Output the [X, Y] coordinate of the center of the cell containing the given text.  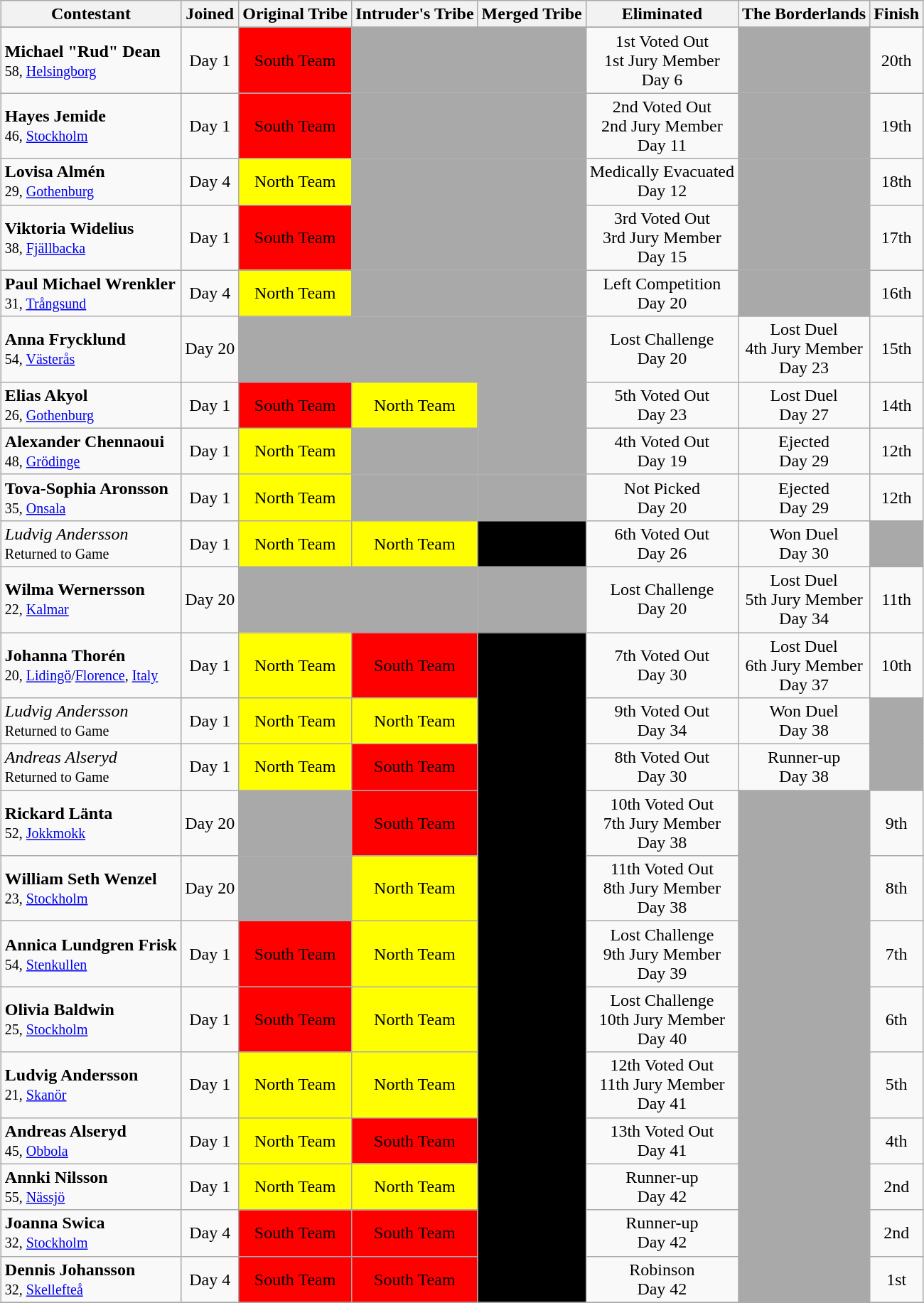
Merged Tribe [532, 14]
14th [897, 405]
Joanna Swica32, Stockholm [91, 1233]
Eliminated [662, 14]
Not PickedDay 20 [662, 498]
13th Voted OutDay 41 [662, 1140]
Michael "Rud" Dean58, Helsingborg [91, 60]
4th Voted OutDay 19 [662, 451]
Tova-Sophia Aronsson35, Onsala [91, 498]
Hayes Jemide46, Stockholm [91, 126]
Lost Duel4th Jury MemberDay 23 [805, 349]
10th [897, 665]
Annki Nilsson55, Nässjö [91, 1187]
Won DuelDay 30 [805, 543]
Lost Duel6th Jury MemberDay 37 [805, 665]
9th Voted OutDay 34 [662, 721]
Lost DuelDay 27 [805, 405]
17th [897, 237]
Andreas AlserydReturned to Game [91, 768]
Andreas Alseryd45, Obbola [91, 1140]
Lost Duel5th Jury MemberDay 34 [805, 599]
Rickard Länta52, Jokkmokk [91, 823]
Runner-upDay 38 [805, 768]
Won DuelDay 38 [805, 721]
Elias Akyol26, Gothenburg [91, 405]
10th Voted Out7th Jury MemberDay 38 [662, 823]
Lost Challenge9th Jury MemberDay 39 [662, 954]
Anna Frycklund54, Västerås [91, 349]
5th Voted OutDay 23 [662, 405]
6th [897, 1019]
Lost Challenge10th Jury MemberDay 40 [662, 1019]
8th Voted OutDay 30 [662, 768]
Paul Michael Wrenkler31, Trångsund [91, 293]
2nd Voted Out2nd Jury MemberDay 11 [662, 126]
Lost Challenge Day 20 [662, 599]
Wilma Wernersson22, Kalmar [91, 599]
Dennis Johansson32, Skellefteå [91, 1280]
Finish [897, 14]
11th [897, 599]
18th [897, 182]
1st Voted Out1st Jury MemberDay 6 [662, 60]
Lovisa Almén29, Gothenburg [91, 182]
Olivia Baldwin25, Stockholm [91, 1019]
5th [897, 1085]
Original Tribe [296, 14]
Contestant [91, 14]
3rd Voted Out3rd Jury MemberDay 15 [662, 237]
7th [897, 954]
11th Voted Out8th Jury MemberDay 38 [662, 889]
12th Voted Out11th Jury MemberDay 41 [662, 1085]
15th [897, 349]
19th [897, 126]
Annica Lundgren Frisk54, Stenkullen [91, 954]
Johanna Thorén20, Lidingö/Florence, Italy [91, 665]
4th [897, 1140]
8th [897, 889]
Alexander Chennaoui48, Grödinge [91, 451]
Medically EvacuatedDay 12 [662, 182]
The Borderlands [805, 14]
Viktoria Widelius38, Fjällbacka [91, 237]
6th Voted OutDay 26 [662, 543]
Ludvig Andersson21, Skanör [91, 1085]
Lost ChallengeDay 20 [662, 349]
Intruder's Tribe [415, 14]
William Seth Wenzel23, Stockholm [91, 889]
9th [897, 823]
Joined [210, 14]
1st [897, 1280]
RobinsonDay 42 [662, 1280]
Left CompetitionDay 20 [662, 293]
16th [897, 293]
7th Voted OutDay 30 [662, 665]
20th [897, 60]
